Output the (x, y) coordinate of the center of the cell containing the given text.  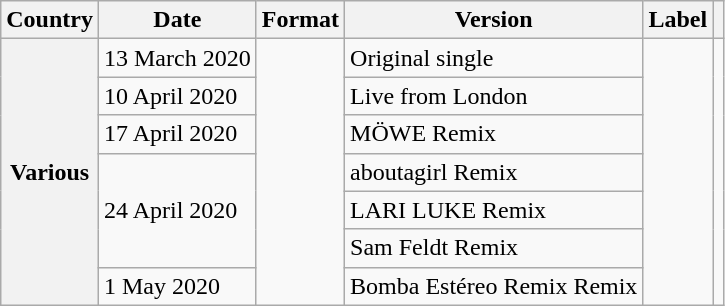
Format (300, 20)
LARI LUKE Remix (494, 210)
Original single (494, 58)
Label (678, 20)
Bomba Estéreo Remix Remix (494, 286)
Various (50, 172)
MÖWE Remix (494, 134)
Date (177, 20)
aboutagirl Remix (494, 172)
Version (494, 20)
Live from London (494, 96)
13 March 2020 (177, 58)
1 May 2020 (177, 286)
Sam Feldt Remix (494, 248)
24 April 2020 (177, 210)
10 April 2020 (177, 96)
Country (50, 20)
17 April 2020 (177, 134)
